Capture the cell that displays the provided text and extract its [X, Y] central coordinate. 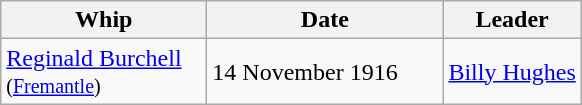
Reginald Burchell(Fremantle) [104, 72]
Billy Hughes [512, 72]
Leader [512, 20]
Whip [104, 20]
Date [325, 20]
14 November 1916 [325, 72]
